Locate the cell with the specified text and output its (x, y) center coordinate. 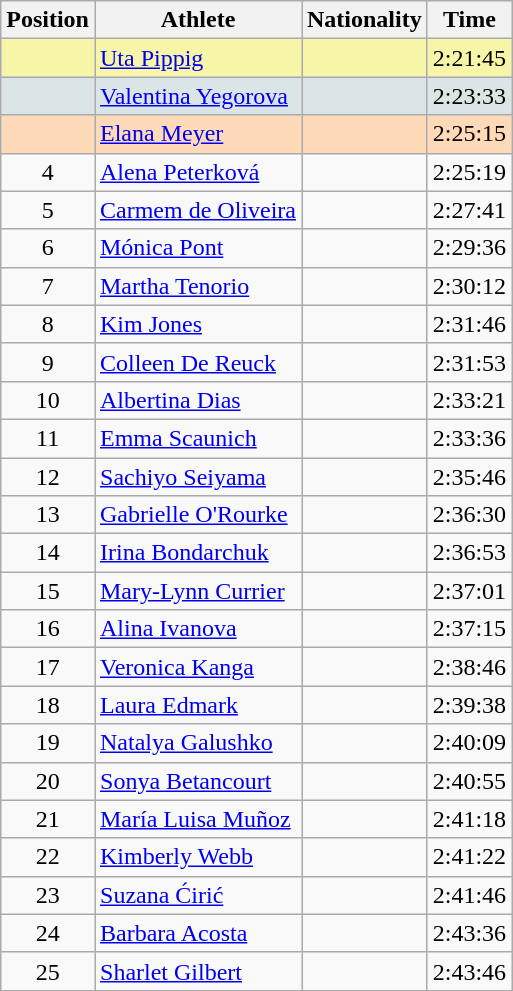
13 (48, 515)
Alena Peterková (198, 172)
2:41:22 (469, 857)
Kim Jones (198, 324)
2:31:46 (469, 324)
2:25:15 (469, 134)
Sharlet Gilbert (198, 971)
Barbara Acosta (198, 933)
2:27:41 (469, 210)
Suzana Ćirić (198, 895)
2:21:45 (469, 58)
Natalya Galushko (198, 743)
Gabrielle O'Rourke (198, 515)
Laura Edmark (198, 705)
23 (48, 895)
2:37:15 (469, 629)
Sonya Betancourt (198, 781)
2:43:36 (469, 933)
19 (48, 743)
2:43:46 (469, 971)
14 (48, 553)
Irina Bondarchuk (198, 553)
6 (48, 248)
2:33:21 (469, 400)
2:30:12 (469, 286)
18 (48, 705)
2:31:53 (469, 362)
2:35:46 (469, 477)
Elana Meyer (198, 134)
2:37:01 (469, 591)
Nationality (365, 20)
Veronica Kanga (198, 667)
11 (48, 438)
Sachiyo Seiyama (198, 477)
8 (48, 324)
Alina Ivanova (198, 629)
2:41:46 (469, 895)
Athlete (198, 20)
Valentina Yegorova (198, 96)
Carmem de Oliveira (198, 210)
2:38:46 (469, 667)
2:39:38 (469, 705)
16 (48, 629)
17 (48, 667)
25 (48, 971)
7 (48, 286)
2:40:55 (469, 781)
2:36:53 (469, 553)
2:36:30 (469, 515)
Uta Pippig (198, 58)
Colleen De Reuck (198, 362)
2:41:18 (469, 819)
Mary-Lynn Currier (198, 591)
20 (48, 781)
12 (48, 477)
Martha Tenorio (198, 286)
2:29:36 (469, 248)
2:23:33 (469, 96)
9 (48, 362)
2:40:09 (469, 743)
21 (48, 819)
María Luisa Muñoz (198, 819)
5 (48, 210)
Emma Scaunich (198, 438)
Kimberly Webb (198, 857)
24 (48, 933)
22 (48, 857)
Albertina Dias (198, 400)
Position (48, 20)
2:25:19 (469, 172)
2:33:36 (469, 438)
15 (48, 591)
Time (469, 20)
4 (48, 172)
10 (48, 400)
Mónica Pont (198, 248)
